Search for the cell housing the specified text and yield its [x, y] center coordinate. 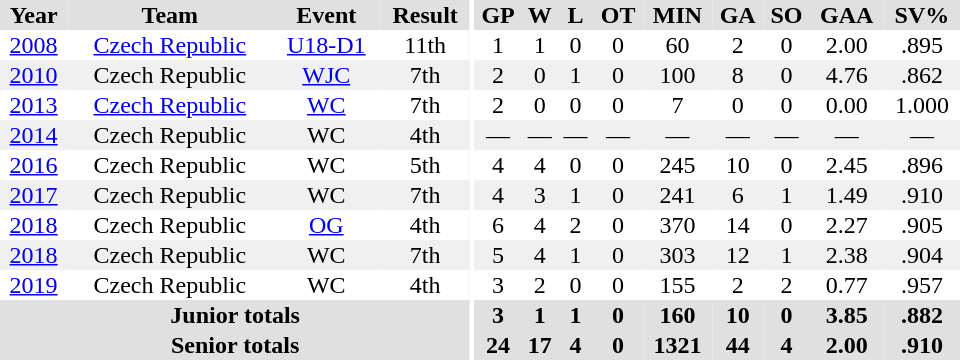
.904 [922, 255]
5 [498, 255]
160 [678, 315]
Senior totals [235, 345]
.896 [922, 165]
7 [678, 105]
60 [678, 45]
WJC [326, 75]
Team [170, 15]
370 [678, 225]
Year [34, 15]
W [540, 15]
GA [738, 15]
2017 [34, 195]
2016 [34, 165]
44 [738, 345]
24 [498, 345]
1.000 [922, 105]
L [576, 15]
0.77 [847, 285]
3.85 [847, 315]
GAA [847, 15]
SV% [922, 15]
14 [738, 225]
2010 [34, 75]
2.27 [847, 225]
.862 [922, 75]
5th [425, 165]
303 [678, 255]
MIN [678, 15]
245 [678, 165]
8 [738, 75]
2019 [34, 285]
.905 [922, 225]
1321 [678, 345]
2014 [34, 135]
Junior totals [235, 315]
2008 [34, 45]
0.00 [847, 105]
.895 [922, 45]
155 [678, 285]
17 [540, 345]
Event [326, 15]
100 [678, 75]
Result [425, 15]
OT [618, 15]
.882 [922, 315]
2.45 [847, 165]
11th [425, 45]
12 [738, 255]
.957 [922, 285]
OG [326, 225]
4.76 [847, 75]
1.49 [847, 195]
GP [498, 15]
2.38 [847, 255]
2013 [34, 105]
SO [786, 15]
241 [678, 195]
U18-D1 [326, 45]
